From the cell containing the given text, extract its center point as [X, Y] coordinate. 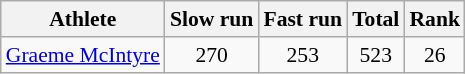
270 [212, 55]
Fast run [302, 19]
Slow run [212, 19]
253 [302, 55]
Total [376, 19]
Graeme McIntyre [83, 55]
Rank [434, 19]
Athlete [83, 19]
523 [376, 55]
26 [434, 55]
